Pinpoint the cell where the given text exists, returning its [X, Y] midpoint coordinate. 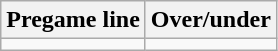
Pregame line [74, 20]
Over/under [210, 20]
